Provide the [x, y] coordinate of the cell's center where the given text is located.  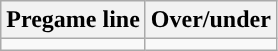
Pregame line [74, 20]
Over/under [210, 20]
